Locate the cell with the specified text and output its [x, y] center coordinate. 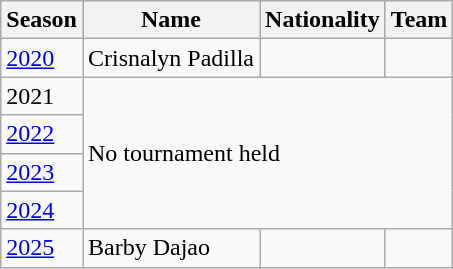
2021 [42, 96]
2024 [42, 210]
2023 [42, 172]
Name [170, 20]
Nationality [323, 20]
2020 [42, 58]
Team [419, 20]
2025 [42, 248]
Barby Dajao [170, 248]
Season [42, 20]
No tournament held [267, 153]
Crisnalyn Padilla [170, 58]
2022 [42, 134]
